Search for the cell housing the specified text and yield its [x, y] center coordinate. 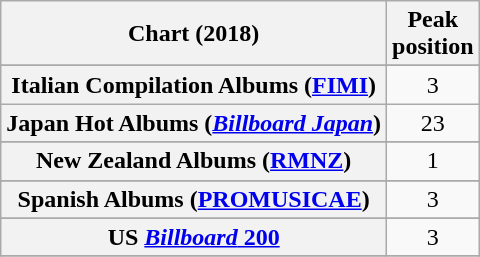
23 [433, 123]
Italian Compilation Albums (FIMI) [194, 85]
1 [433, 161]
Spanish Albums (PROMUSICAE) [194, 199]
Peak position [433, 34]
New Zealand Albums (RMNZ) [194, 161]
US Billboard 200 [194, 237]
Chart (2018) [194, 34]
Japan Hot Albums (Billboard Japan) [194, 123]
